Find where the given text appears and provide that cell's center as [x, y] coordinate. 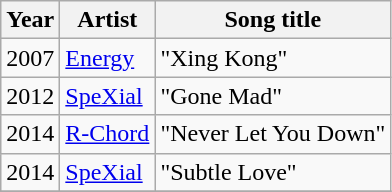
"Never Let You Down" [273, 134]
R-Chord [108, 134]
"Xing Kong" [273, 58]
"Subtle Love" [273, 172]
"Gone Mad" [273, 96]
Year [30, 20]
Song title [273, 20]
2007 [30, 58]
Artist [108, 20]
Energy [108, 58]
2012 [30, 96]
